Locate the cell with the specified text and output its [X, Y] center coordinate. 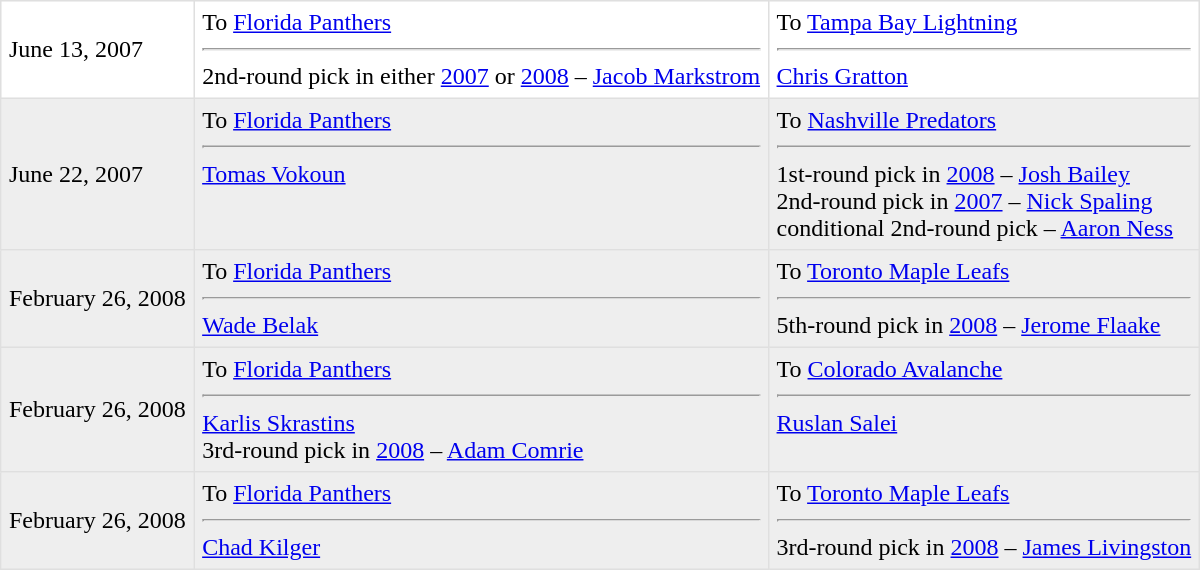
To Colorado Avalanche Ruslan Salei [984, 409]
June 13, 2007 [98, 50]
To Toronto Maple Leafs 5th-round pick in 2008 – Jerome Flaake [984, 299]
To Florida Panthers Tomas Vokoun [481, 174]
To Nashville Predators 1st-round pick in 2008 – Josh Bailey 2nd-round pick in 2007 – Nick Spaling conditional 2nd-round pick – Aaron Ness [984, 174]
To Florida Panthers Chad Kilger [481, 521]
To Florida Panthers Karlis Skrastins 3rd-round pick in 2008 – Adam Comrie [481, 409]
To Florida Panthers Wade Belak [481, 299]
To Tampa Bay Lightning Chris Gratton [984, 50]
June 22, 2007 [98, 174]
To Florida Panthers 2nd-round pick in either 2007 or 2008 – Jacob Markstrom [481, 50]
To Toronto Maple Leafs 3rd-round pick in 2008 – James Livingston [984, 521]
